Output the (x, y) coordinate of the center of the cell containing the given text.  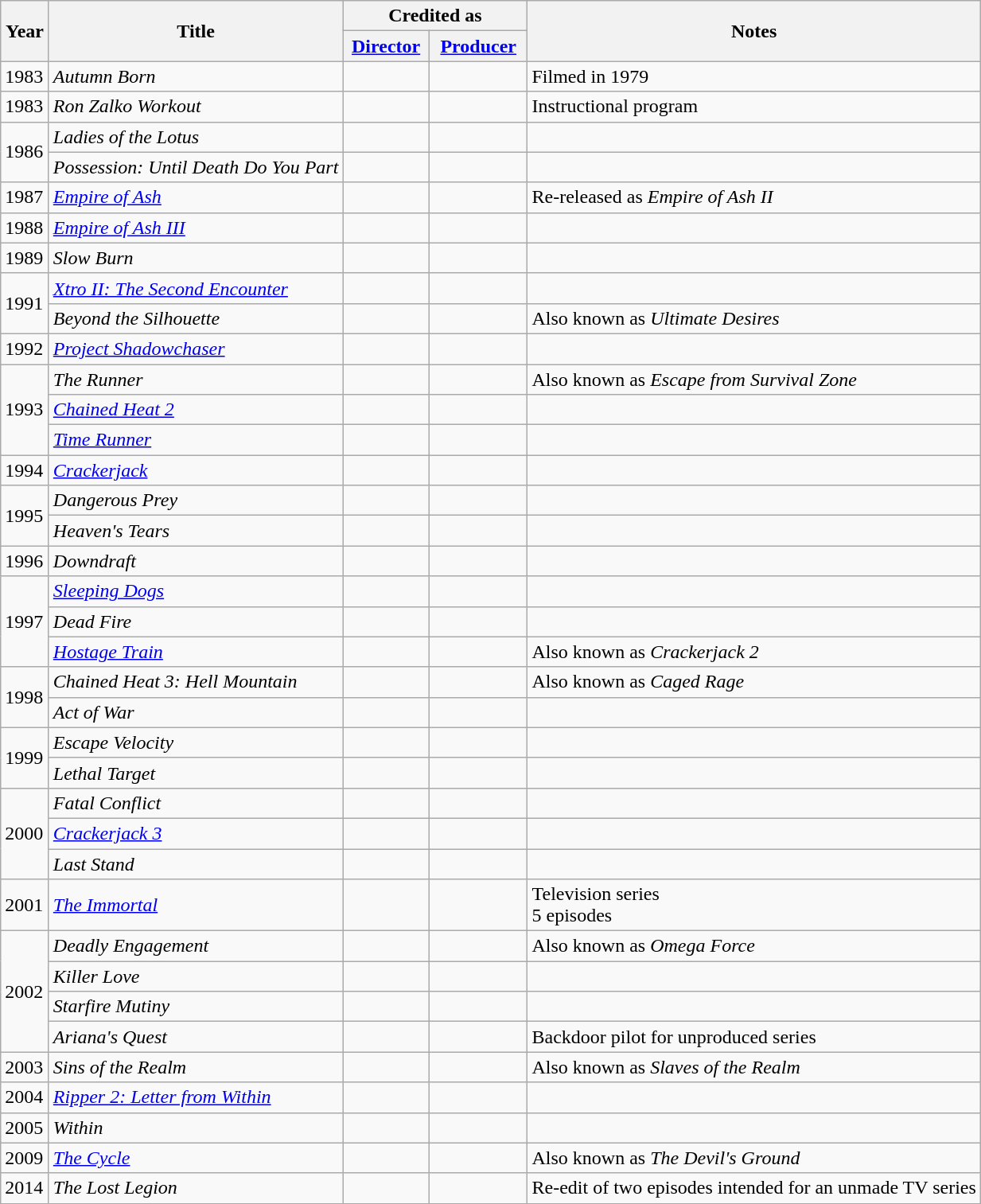
Killer Love (196, 976)
Heaven's Tears (196, 531)
Re-edit of two episodes intended for an unmade TV series (754, 1188)
Chained Heat 2 (196, 410)
2001 (25, 906)
1999 (25, 758)
2000 (25, 833)
Ariana's Quest (196, 1037)
Escape Velocity (196, 742)
1998 (25, 697)
Notes (754, 31)
Also known as Ultimate Desires (754, 318)
Time Runner (196, 440)
Filmed in 1979 (754, 76)
1991 (25, 303)
Television series5 episodes (754, 906)
1986 (25, 152)
Act of War (196, 712)
Dangerous Prey (196, 501)
Project Shadowchaser (196, 349)
The Immortal (196, 906)
Title (196, 31)
Also known as Caged Rage (754, 682)
Director (387, 46)
1987 (25, 197)
Also known as Omega Force (754, 946)
1989 (25, 258)
Fatal Conflict (196, 803)
The Cycle (196, 1158)
Ladies of the Lotus (196, 137)
Empire of Ash (196, 197)
Chained Heat 3: Hell Mountain (196, 682)
Ripper 2: Letter from Within (196, 1097)
Also known as Slaves of the Realm (754, 1067)
Also known as Escape from Survival Zone (754, 380)
1996 (25, 561)
Possession: Until Death Do You Part (196, 167)
Deadly Engagement (196, 946)
Backdoor pilot for unproduced series (754, 1037)
Ron Zalko Workout (196, 107)
The Runner (196, 380)
Crackerjack 3 (196, 833)
Instructional program (754, 107)
1988 (25, 228)
Beyond the Silhouette (196, 318)
Starfire Mutiny (196, 1007)
2003 (25, 1067)
The Lost Legion (196, 1188)
2004 (25, 1097)
1994 (25, 470)
Sins of the Realm (196, 1067)
Re-released as Empire of Ash II (754, 197)
Sleeping Dogs (196, 591)
Xtro II: The Second Encounter (196, 288)
Crackerjack (196, 470)
Also known as Crackerjack 2 (754, 652)
2009 (25, 1158)
Empire of Ash III (196, 228)
Downdraft (196, 561)
2014 (25, 1188)
1992 (25, 349)
1995 (25, 516)
Dead Fire (196, 621)
Credited as (435, 16)
2005 (25, 1128)
Year (25, 31)
Last Stand (196, 863)
2002 (25, 992)
Autumn Born (196, 76)
Lethal Target (196, 773)
1997 (25, 621)
Slow Burn (196, 258)
Producer (478, 46)
1993 (25, 410)
Within (196, 1128)
Also known as The Devil's Ground (754, 1158)
Hostage Train (196, 652)
